For the text-containing cell, return its midpoint in (X, Y) coordinate format. 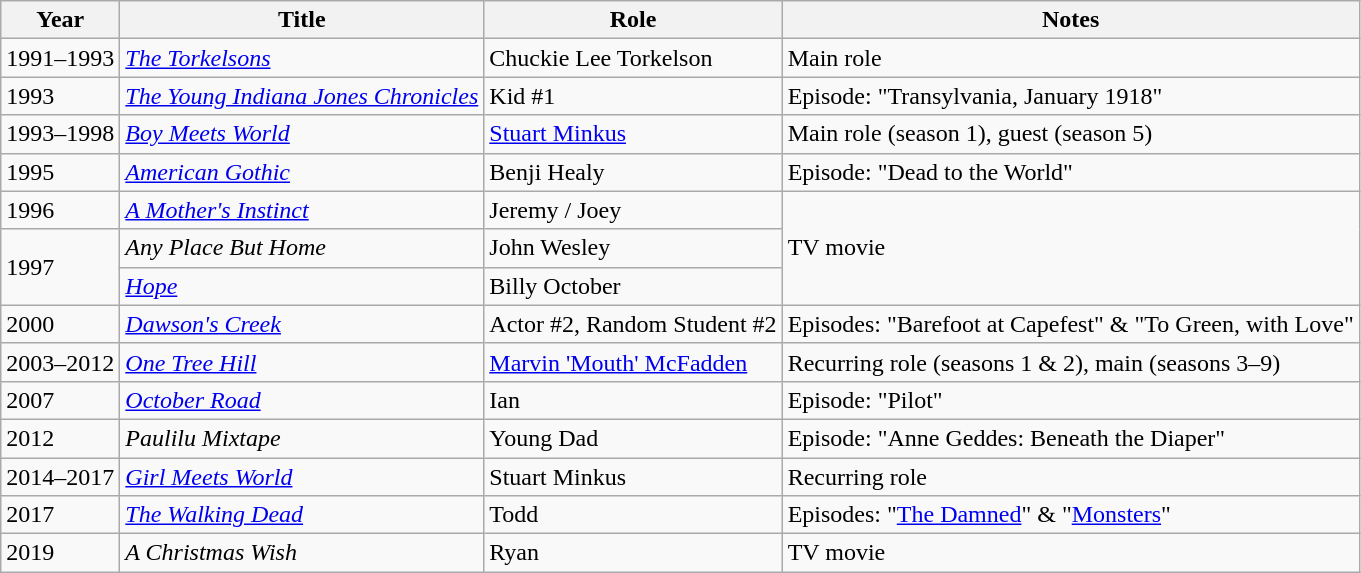
1995 (60, 172)
2000 (60, 324)
Title (302, 20)
Kid #1 (633, 96)
Any Place But Home (302, 248)
Benji Healy (633, 172)
Episode: "Anne Geddes: Beneath the Diaper" (1070, 438)
Year (60, 20)
Boy Meets World (302, 134)
A Mother's Instinct (302, 210)
Ian (633, 400)
Dawson's Creek (302, 324)
1996 (60, 210)
Notes (1070, 20)
Episodes: "Barefoot at Capefest" & "To Green, with Love" (1070, 324)
Todd (633, 515)
Hope (302, 286)
Main role (1070, 58)
1997 (60, 267)
The Torkelsons (302, 58)
1991–1993 (60, 58)
Billy October (633, 286)
One Tree Hill (302, 362)
Ryan (633, 553)
Actor #2, Random Student #2 (633, 324)
John Wesley (633, 248)
2007 (60, 400)
The Young Indiana Jones Chronicles (302, 96)
2003–2012 (60, 362)
Main role (season 1), guest (season 5) (1070, 134)
2017 (60, 515)
Young Dad (633, 438)
2014–2017 (60, 477)
Episode: "Dead to the World" (1070, 172)
Paulilu Mixtape (302, 438)
Episode: "Transylvania, January 1918" (1070, 96)
Recurring role (1070, 477)
Episode: "Pilot" (1070, 400)
1993 (60, 96)
Jeremy / Joey (633, 210)
A Christmas Wish (302, 553)
Recurring role (seasons 1 & 2), main (seasons 3–9) (1070, 362)
Episodes: "The Damned" & "Monsters" (1070, 515)
2012 (60, 438)
Marvin 'Mouth' McFadden (633, 362)
Role (633, 20)
Girl Meets World (302, 477)
American Gothic (302, 172)
October Road (302, 400)
1993–1998 (60, 134)
Chuckie Lee Torkelson (633, 58)
The Walking Dead (302, 515)
2019 (60, 553)
